Locate the cell with the specified text and output its (X, Y) center coordinate. 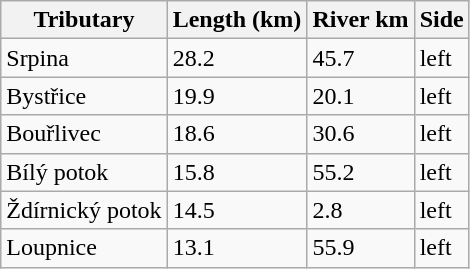
14.5 (237, 210)
Bystřice (84, 96)
19.9 (237, 96)
13.1 (237, 248)
Srpina (84, 58)
45.7 (360, 58)
Ždírnický potok (84, 210)
15.8 (237, 172)
18.6 (237, 134)
20.1 (360, 96)
55.9 (360, 248)
Side (442, 20)
River km (360, 20)
Loupnice (84, 248)
Tributary (84, 20)
55.2 (360, 172)
2.8 (360, 210)
28.2 (237, 58)
Length (km) (237, 20)
30.6 (360, 134)
Bouřlivec (84, 134)
Bílý potok (84, 172)
